Locate the cell with the specified text and output its (x, y) center coordinate. 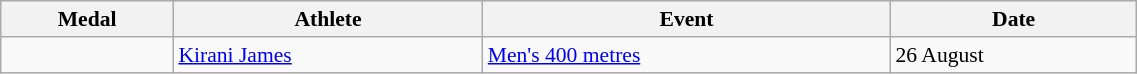
Date (1013, 19)
Men's 400 metres (687, 55)
Kirani James (328, 55)
Medal (88, 19)
26 August (1013, 55)
Athlete (328, 19)
Event (687, 19)
